Return the [X, Y] coordinate for the center point of the cell that contains the specified text.  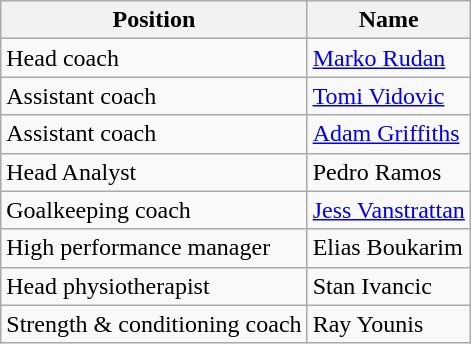
High performance manager [154, 248]
Goalkeeping coach [154, 210]
Stan Ivancic [388, 286]
Head physiotherapist [154, 286]
Adam Griffiths [388, 134]
Head Analyst [154, 172]
Pedro Ramos [388, 172]
Ray Younis [388, 324]
Jess Vanstrattan [388, 210]
Strength & conditioning coach [154, 324]
Marko Rudan [388, 58]
Position [154, 20]
Name [388, 20]
Tomi Vidovic [388, 96]
Elias Boukarim [388, 248]
Head coach [154, 58]
